Find where the given text appears and provide that cell's center as [x, y] coordinate. 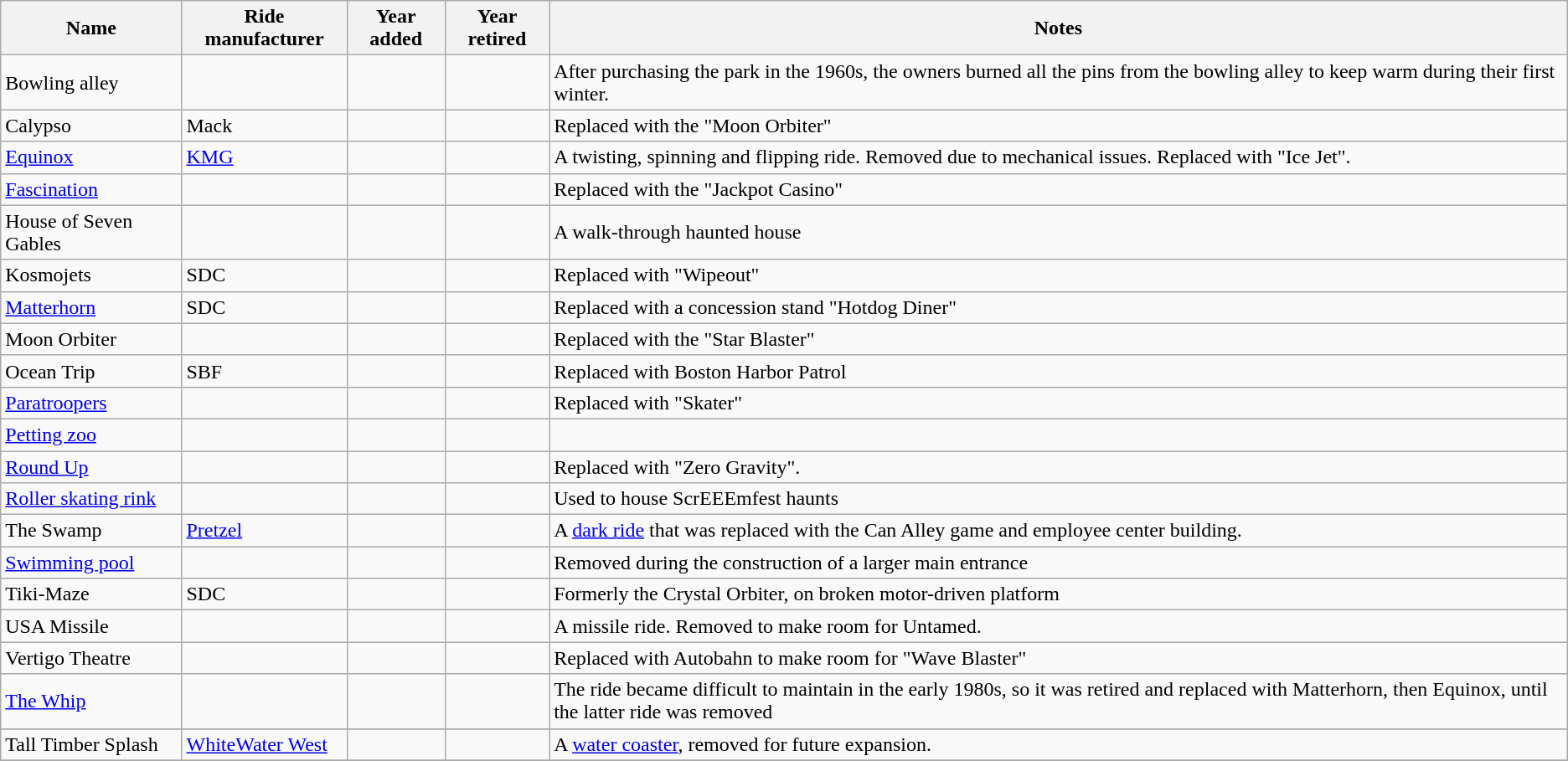
Year added [395, 28]
Kosmojets [91, 275]
Calypso [91, 126]
Replaced with a concession stand "Hotdog Diner" [1059, 307]
A walk-through haunted house [1059, 233]
Paratroopers [91, 403]
Replaced with the "Moon Orbiter" [1059, 126]
WhiteWater West [265, 744]
A water coaster, removed for future expansion. [1059, 744]
Ocean Trip [91, 371]
Roller skating rink [91, 499]
Tiki-Maze [91, 594]
KMG [265, 157]
House of Seven Gables [91, 233]
Vertigo Theatre [91, 658]
Tall Timber Splash [91, 744]
The Whip [91, 702]
Notes [1059, 28]
Replaced with Boston Harbor Patrol [1059, 371]
Replaced with "Wipeout" [1059, 275]
A missile ride. Removed to make room for Untamed. [1059, 626]
SBF [265, 371]
Equinox [91, 157]
Used to house ScrEEEmfest haunts [1059, 499]
The Swamp [91, 531]
Petting zoo [91, 434]
Removed during the construction of a larger main entrance [1059, 563]
Replaced with Autobahn to make room for "Wave Blaster" [1059, 658]
Fascination [91, 189]
Formerly the Crystal Orbiter, on broken motor-driven platform [1059, 594]
Mack [265, 126]
Matterhorn [91, 307]
Ride manufacturer [265, 28]
Name [91, 28]
Moon Orbiter [91, 339]
Year retired [497, 28]
After purchasing the park in the 1960s, the owners burned all the pins from the bowling alley to keep warm during their first winter. [1059, 82]
USA Missile [91, 626]
Bowling alley [91, 82]
Swimming pool [91, 563]
Replaced with "Skater" [1059, 403]
Round Up [91, 466]
Replaced with the "Jackpot Casino" [1059, 189]
A twisting, spinning and flipping ride. Removed due to mechanical issues. Replaced with "Ice Jet". [1059, 157]
Replaced with the "Star Blaster" [1059, 339]
A dark ride that was replaced with the Can Alley game and employee center building. [1059, 531]
Replaced with "Zero Gravity". [1059, 466]
Pretzel [265, 531]
